Output the [x, y] coordinate of the center of the cell containing the given text.  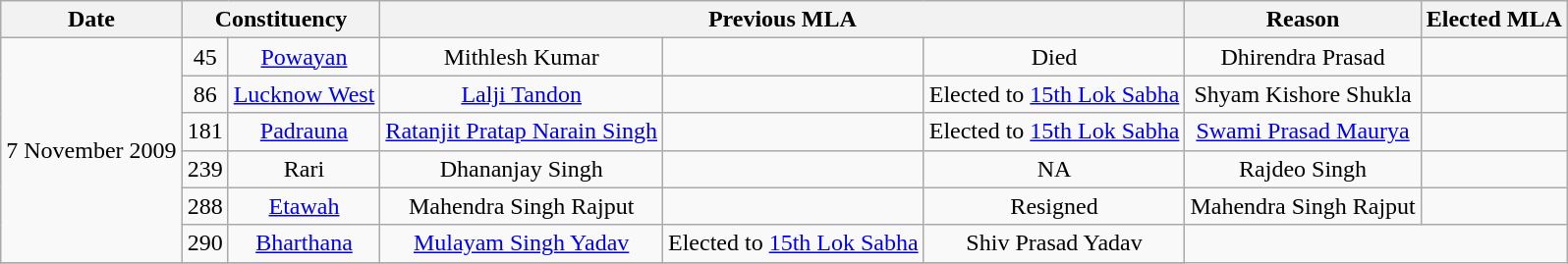
239 [204, 169]
Rari [305, 169]
Lalji Tandon [522, 94]
Lucknow West [305, 94]
Died [1054, 57]
Bharthana [305, 243]
Mulayam Singh Yadav [522, 243]
Shyam Kishore Shukla [1303, 94]
Previous MLA [782, 20]
NA [1054, 169]
Resigned [1054, 206]
Elected MLA [1493, 20]
45 [204, 57]
Powayan [305, 57]
Reason [1303, 20]
86 [204, 94]
290 [204, 243]
7 November 2009 [91, 150]
Dhirendra Prasad [1303, 57]
Shiv Prasad Yadav [1054, 243]
Swami Prasad Maurya [1303, 132]
Constituency [281, 20]
Date [91, 20]
Ratanjit Pratap Narain Singh [522, 132]
181 [204, 132]
Mithlesh Kumar [522, 57]
Etawah [305, 206]
Dhananjay Singh [522, 169]
Padrauna [305, 132]
Rajdeo Singh [1303, 169]
288 [204, 206]
